Scan for the cell matching the given text and deliver its [X, Y] coordinate at center. 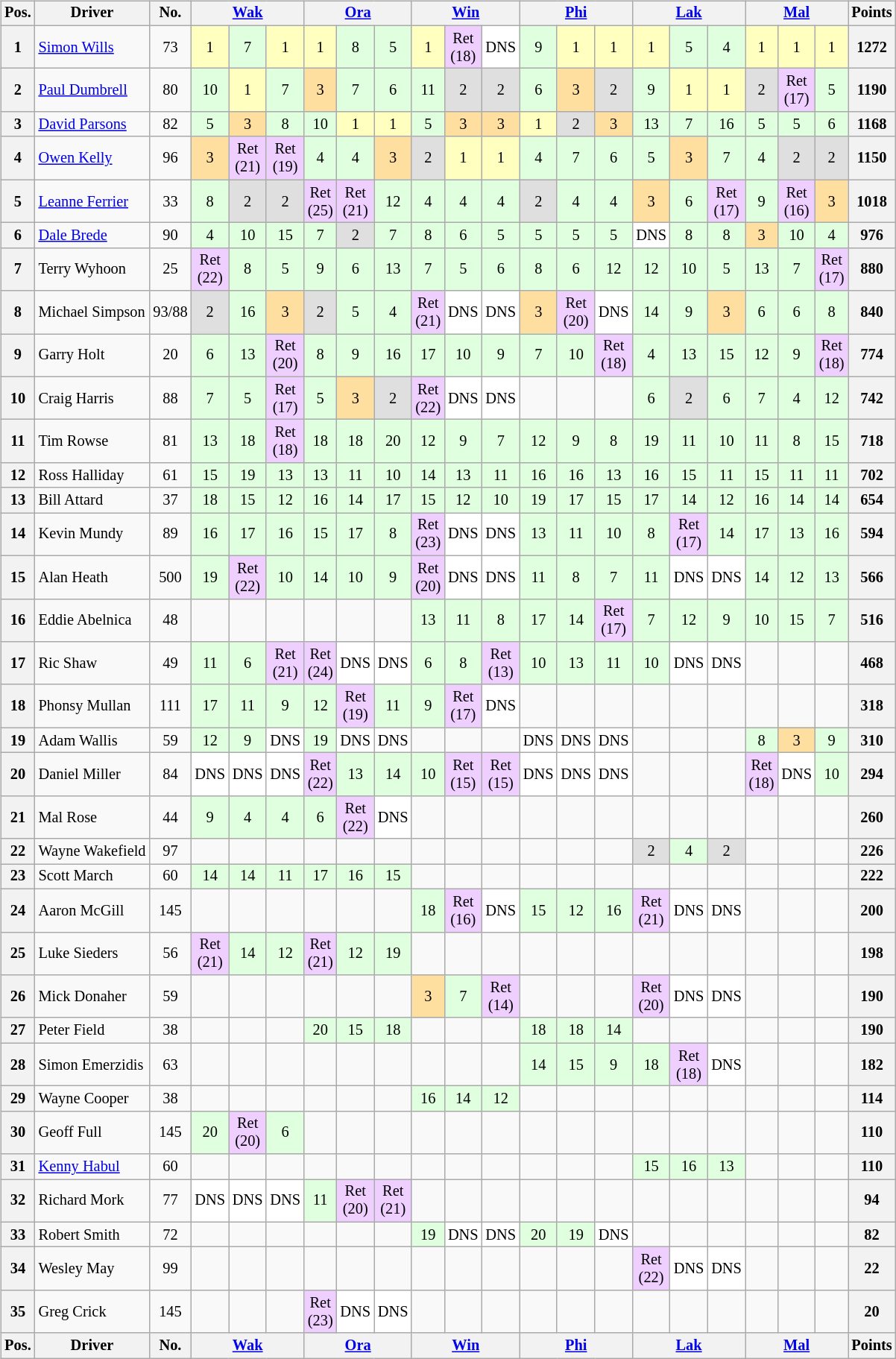
1150 [872, 158]
30 [18, 1132]
114 [872, 1099]
Dale Brede [92, 236]
Aaron McGill [92, 910]
Terry Wyhoon [92, 269]
84 [170, 775]
Phonsy Mullan [92, 706]
774 [872, 356]
Wayne Wakefield [92, 851]
34 [18, 1269]
31 [18, 1167]
468 [872, 663]
594 [872, 535]
77 [170, 1201]
Luke Sieders [92, 953]
32 [18, 1201]
88 [170, 398]
Eddie Abelnica [92, 620]
Richard Mork [92, 1201]
37 [170, 500]
Robert Smith [92, 1235]
742 [872, 398]
21 [18, 817]
81 [170, 441]
226 [872, 851]
318 [872, 706]
Kevin Mundy [92, 535]
24 [18, 910]
23 [18, 877]
94 [872, 1201]
Ret(14) [501, 997]
200 [872, 910]
Garry Holt [92, 356]
73 [170, 47]
Wayne Cooper [92, 1099]
Alan Heath [92, 577]
97 [170, 851]
Simon Emerzidis [92, 1065]
718 [872, 441]
182 [872, 1065]
702 [872, 476]
80 [170, 90]
840 [872, 312]
Michael Simpson [92, 312]
96 [170, 158]
198 [872, 953]
516 [872, 620]
90 [170, 236]
Mal Rose [92, 817]
63 [170, 1065]
35 [18, 1312]
880 [872, 269]
Ret(25) [321, 201]
1272 [872, 47]
61 [170, 476]
Tim Rowse [92, 441]
49 [170, 663]
99 [170, 1269]
1018 [872, 201]
Ross Halliday [92, 476]
Wesley May [92, 1269]
29 [18, 1099]
Greg Crick [92, 1312]
Ret(13) [501, 663]
260 [872, 817]
David Parsons [92, 124]
Craig Harris [92, 398]
48 [170, 620]
Daniel Miller [92, 775]
28 [18, 1065]
222 [872, 877]
89 [170, 535]
566 [872, 577]
500 [170, 577]
56 [170, 953]
294 [872, 775]
Scott March [92, 877]
1168 [872, 124]
93/88 [170, 312]
Owen Kelly [92, 158]
26 [18, 997]
Bill Attard [92, 500]
Simon Wills [92, 47]
Kenny Habul [92, 1167]
976 [872, 236]
27 [18, 1030]
Ric Shaw [92, 663]
Peter Field [92, 1030]
Geoff Full [92, 1132]
44 [170, 817]
Leanne Ferrier [92, 201]
Ret(24) [321, 663]
111 [170, 706]
Paul Dumbrell [92, 90]
Mick Donaher [92, 997]
1190 [872, 90]
Adam Wallis [92, 740]
654 [872, 500]
310 [872, 740]
72 [170, 1235]
